Search for the cell housing the specified text and yield its [X, Y] center coordinate. 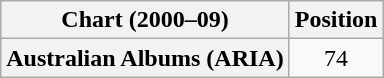
Australian Albums (ARIA) [145, 58]
74 [336, 58]
Position [336, 20]
Chart (2000–09) [145, 20]
